Extract the [x, y] coordinate from the center of the cell holding the provided text.  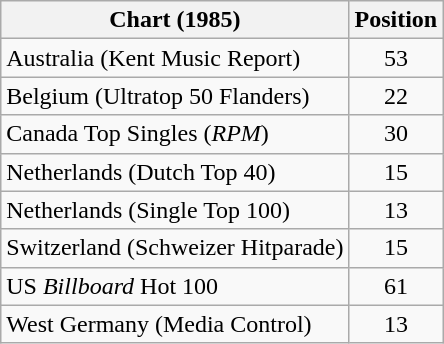
West Germany (Media Control) [175, 324]
53 [396, 58]
Chart (1985) [175, 20]
61 [396, 286]
Netherlands (Dutch Top 40) [175, 172]
US Billboard Hot 100 [175, 286]
Canada Top Singles (RPM) [175, 134]
30 [396, 134]
Switzerland (Schweizer Hitparade) [175, 248]
Netherlands (Single Top 100) [175, 210]
22 [396, 96]
Australia (Kent Music Report) [175, 58]
Position [396, 20]
Belgium (Ultratop 50 Flanders) [175, 96]
